Output the (x, y) coordinate of the center of the cell containing the given text.  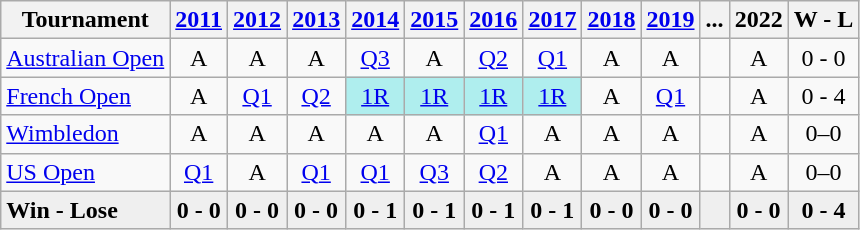
2012 (258, 20)
W - L (824, 20)
Australian Open (86, 58)
2016 (494, 20)
2022 (758, 20)
... (714, 20)
French Open (86, 96)
2013 (316, 20)
2017 (552, 20)
2018 (612, 20)
2014 (376, 20)
US Open (86, 172)
Wimbledon (86, 134)
2019 (670, 20)
2011 (199, 20)
2015 (434, 20)
Tournament (86, 20)
Win - Lose (86, 210)
